Capture the cell that displays the provided text and extract its (X, Y) central coordinate. 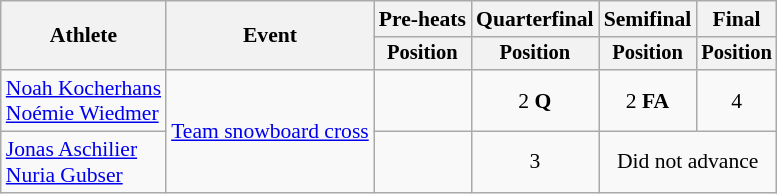
2 Q (535, 100)
Team snowboard cross (270, 131)
2 FA (648, 100)
Semifinal (648, 19)
Athlete (84, 36)
Final (736, 19)
Did not advance (688, 162)
Event (270, 36)
4 (736, 100)
Noah KocherhansNoémie Wiedmer (84, 100)
Pre-heats (422, 19)
3 (535, 162)
Quarterfinal (535, 19)
Jonas AschilierNuria Gubser (84, 162)
